Find where the given text appears and provide that cell's center as (X, Y) coordinate. 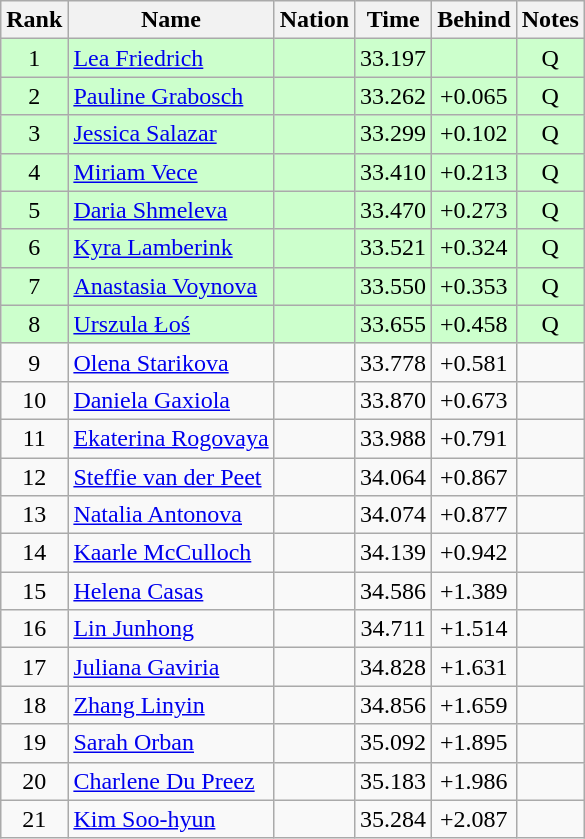
33.870 (394, 400)
15 (34, 591)
+0.942 (474, 553)
Ekaterina Rogovaya (171, 438)
2 (34, 96)
33.197 (394, 58)
17 (34, 667)
33.655 (394, 324)
35.092 (394, 743)
+1.514 (474, 629)
+0.065 (474, 96)
13 (34, 515)
+1.389 (474, 591)
Pauline Grabosch (171, 96)
Daniela Gaxiola (171, 400)
+0.791 (474, 438)
33.410 (394, 172)
33.262 (394, 96)
34.139 (394, 553)
Lea Friedrich (171, 58)
21 (34, 819)
Sarah Orban (171, 743)
Kyra Lamberink (171, 248)
33.470 (394, 210)
+0.458 (474, 324)
34.828 (394, 667)
+1.659 (474, 705)
Juliana Gaviria (171, 667)
+0.273 (474, 210)
33.550 (394, 286)
+0.877 (474, 515)
20 (34, 781)
33.988 (394, 438)
34.856 (394, 705)
18 (34, 705)
Nation (314, 20)
Kaarle McCulloch (171, 553)
Behind (474, 20)
Notes (550, 20)
Anastasia Voynova (171, 286)
14 (34, 553)
Zhang Linyin (171, 705)
+0.213 (474, 172)
+0.102 (474, 134)
Daria Shmeleva (171, 210)
Name (171, 20)
+0.673 (474, 400)
Olena Starikova (171, 362)
+0.867 (474, 477)
+0.581 (474, 362)
Charlene Du Preez (171, 781)
+0.353 (474, 286)
Helena Casas (171, 591)
12 (34, 477)
34.064 (394, 477)
16 (34, 629)
7 (34, 286)
Jessica Salazar (171, 134)
19 (34, 743)
34.586 (394, 591)
33.299 (394, 134)
33.521 (394, 248)
+2.087 (474, 819)
1 (34, 58)
35.183 (394, 781)
3 (34, 134)
11 (34, 438)
Time (394, 20)
4 (34, 172)
Miriam Vece (171, 172)
Steffie van der Peet (171, 477)
8 (34, 324)
Kim Soo-hyun (171, 819)
+1.895 (474, 743)
Lin Junhong (171, 629)
+0.324 (474, 248)
35.284 (394, 819)
5 (34, 210)
34.711 (394, 629)
10 (34, 400)
+1.631 (474, 667)
+1.986 (474, 781)
Natalia Antonova (171, 515)
34.074 (394, 515)
33.778 (394, 362)
9 (34, 362)
Urszula Łoś (171, 324)
6 (34, 248)
Rank (34, 20)
